From the cell containing the given text, extract its center point as (x, y) coordinate. 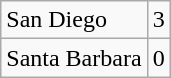
San Diego (74, 20)
Santa Barbara (74, 58)
0 (158, 58)
3 (158, 20)
